Scan for the cell matching the given text and deliver its (X, Y) coordinate at center. 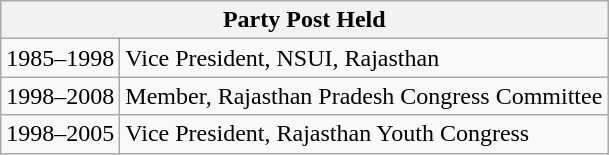
1985–1998 (60, 58)
1998–2008 (60, 96)
Party Post Held (304, 20)
Member, Rajasthan Pradesh Congress Committee (364, 96)
Vice President, NSUI, Rajasthan (364, 58)
1998–2005 (60, 134)
Vice President, Rajasthan Youth Congress (364, 134)
